From the cell containing the given text, extract its center point as (x, y) coordinate. 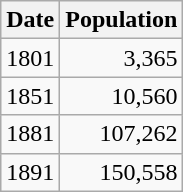
3,365 (122, 58)
1801 (30, 58)
Population (122, 20)
10,560 (122, 96)
1851 (30, 96)
150,558 (122, 172)
1891 (30, 172)
1881 (30, 134)
Date (30, 20)
107,262 (122, 134)
